Return [x, y] of the center of cell containing provided text 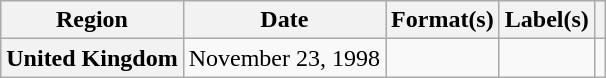
Label(s) [546, 20]
November 23, 1998 [284, 58]
United Kingdom [92, 58]
Format(s) [443, 20]
Region [92, 20]
Date [284, 20]
